Detect which cell encompasses the target text, then output its [x, y] center coordinate. 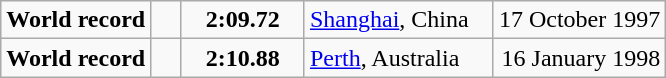
2:10.88 [242, 58]
17 October 1997 [579, 20]
2:09.72 [242, 20]
Shanghai, China [398, 20]
Perth, Australia [398, 58]
16 January 1998 [579, 58]
